From the cell containing the given text, extract its center point as [x, y] coordinate. 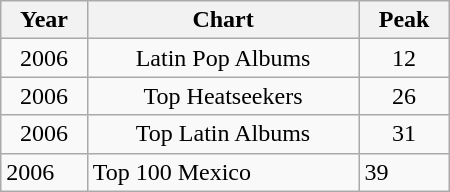
Top Latin Albums [223, 134]
Peak [404, 20]
39 [404, 172]
Top 100 Mexico [223, 172]
Chart [223, 20]
Year [44, 20]
31 [404, 134]
Latin Pop Albums [223, 58]
12 [404, 58]
Top Heatseekers [223, 96]
26 [404, 96]
